Extract the [X, Y] coordinate from the center of the cell holding the provided text.  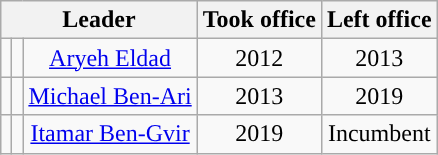
Left office [379, 20]
Itamar Ben-Gvir [110, 134]
Took office [259, 20]
Incumbent [379, 134]
Leader [99, 20]
2012 [259, 58]
Aryeh Eldad [110, 58]
Michael Ben-Ari [110, 96]
